Find where the given text appears and provide that cell's center as [X, Y] coordinate. 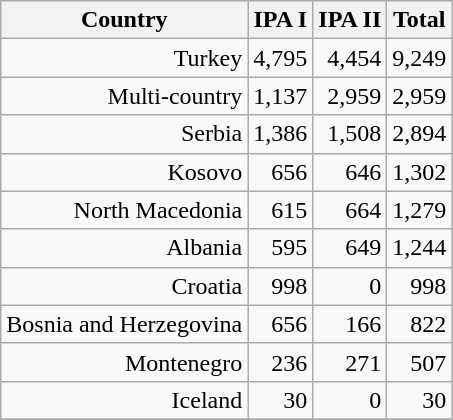
664 [350, 210]
IPA I [280, 20]
Multi-country [124, 96]
1,279 [420, 210]
1,386 [280, 134]
Serbia [124, 134]
236 [280, 362]
Bosnia and Herzegovina [124, 324]
1,508 [350, 134]
615 [280, 210]
166 [350, 324]
9,249 [420, 58]
595 [280, 248]
Kosovo [124, 172]
1,244 [420, 248]
Croatia [124, 286]
Total [420, 20]
649 [350, 248]
Iceland [124, 400]
IPA II [350, 20]
4,454 [350, 58]
822 [420, 324]
4,795 [280, 58]
1,137 [280, 96]
North Macedonia [124, 210]
Montenegro [124, 362]
2,894 [420, 134]
271 [350, 362]
Country [124, 20]
646 [350, 172]
Turkey [124, 58]
1,302 [420, 172]
Albania [124, 248]
507 [420, 362]
